Identify which cell holds the provided text, then report its [x, y] central coordinate. 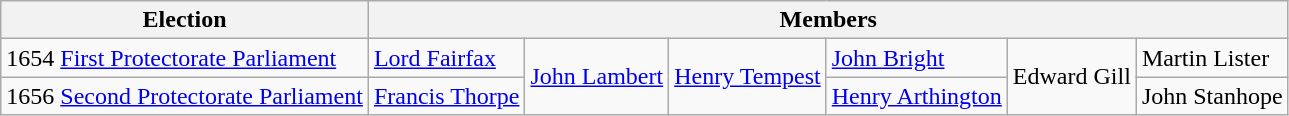
John Lambert [597, 77]
Lord Fairfax [446, 58]
John Stanhope [1212, 96]
Election [185, 20]
John Bright [916, 58]
Henry Tempest [748, 77]
Edward Gill [1072, 77]
Henry Arthington [916, 96]
Members [828, 20]
Francis Thorpe [446, 96]
1656 Second Protectorate Parliament [185, 96]
1654 First Protectorate Parliament [185, 58]
Martin Lister [1212, 58]
